Detect which cell encompasses the target text, then output its [X, Y] center coordinate. 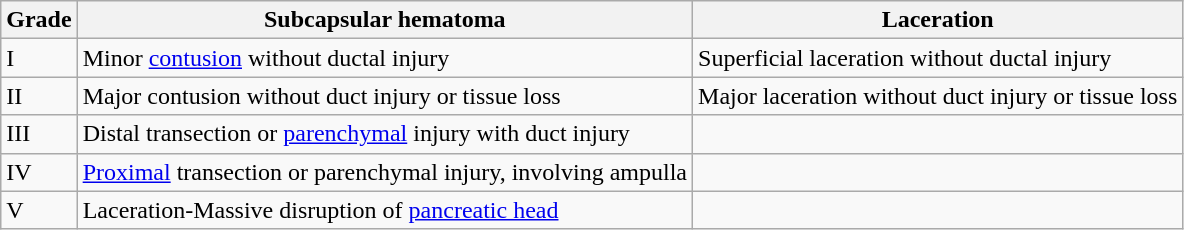
Laceration [938, 20]
Grade [39, 20]
Major contusion without duct injury or tissue loss [384, 96]
Major laceration without duct injury or tissue loss [938, 96]
II [39, 96]
Subcapsular hematoma [384, 20]
Laceration-Massive disruption of pancreatic head [384, 210]
Minor contusion without ductal injury [384, 58]
Superficial laceration without ductal injury [938, 58]
I [39, 58]
III [39, 134]
Distal transection or parenchymal injury with duct injury [384, 134]
V [39, 210]
Proximal transection or parenchymal injury, involving ampulla [384, 172]
IV [39, 172]
